Locate the cell with the specified text and output its (x, y) center coordinate. 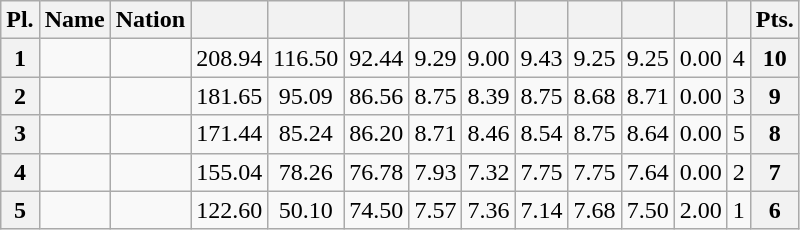
7.93 (436, 172)
9 (774, 96)
181.65 (230, 96)
86.20 (376, 134)
8.64 (648, 134)
Name (74, 20)
171.44 (230, 134)
7.36 (488, 210)
9.43 (542, 58)
8.39 (488, 96)
85.24 (306, 134)
208.94 (230, 58)
116.50 (306, 58)
76.78 (376, 172)
10 (774, 58)
7.57 (436, 210)
7.32 (488, 172)
Pl. (20, 20)
Pts. (774, 20)
86.56 (376, 96)
8 (774, 134)
7.68 (594, 210)
7 (774, 172)
122.60 (230, 210)
95.09 (306, 96)
7.64 (648, 172)
8.68 (594, 96)
155.04 (230, 172)
78.26 (306, 172)
6 (774, 210)
7.50 (648, 210)
8.46 (488, 134)
9.00 (488, 58)
2.00 (700, 210)
Nation (150, 20)
8.54 (542, 134)
50.10 (306, 210)
92.44 (376, 58)
9.29 (436, 58)
7.14 (542, 210)
74.50 (376, 210)
